For the text-containing cell, return its midpoint in (X, Y) coordinate format. 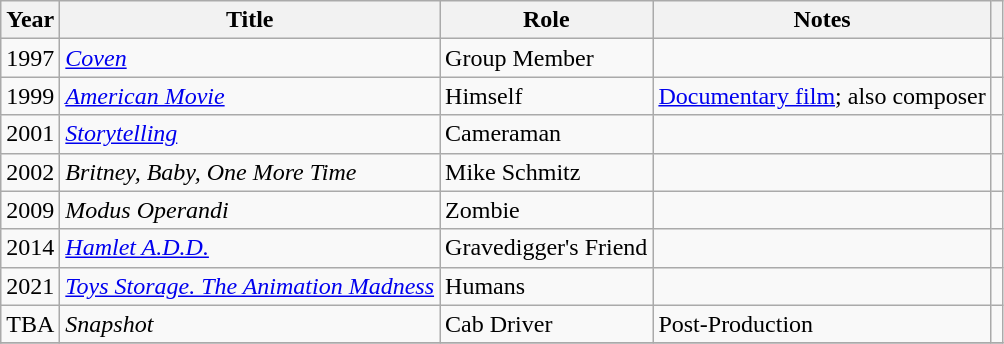
Gravedigger's Friend (546, 248)
2001 (30, 134)
Cameraman (546, 134)
1997 (30, 58)
Snapshot (250, 324)
TBA (30, 324)
Hamlet A.D.D. (250, 248)
Humans (546, 286)
1999 (30, 96)
2021 (30, 286)
Year (30, 20)
American Movie (250, 96)
Coven (250, 58)
Post-Production (822, 324)
Zombie (546, 210)
Toys Storage. The Animation Madness (250, 286)
Role (546, 20)
2002 (30, 172)
Notes (822, 20)
Modus Operandi (250, 210)
Storytelling (250, 134)
Group Member (546, 58)
Himself (546, 96)
Cab Driver (546, 324)
Britney, Baby, One More Time (250, 172)
2009 (30, 210)
2014 (30, 248)
Documentary film; also composer (822, 96)
Title (250, 20)
Mike Schmitz (546, 172)
